From the cell containing the given text, extract its center point as (x, y) coordinate. 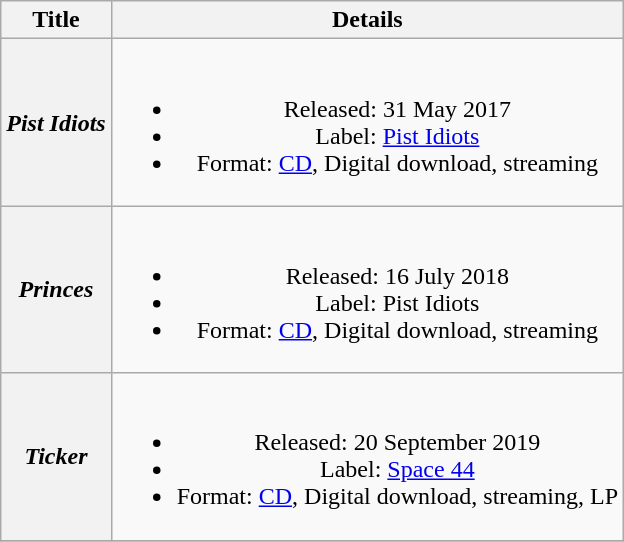
Details (367, 20)
Released: 16 July 2018Label: Pist IdiotsFormat: CD, Digital download, streaming (367, 290)
Released: 20 September 2019Label: Space 44Format: CD, Digital download, streaming, LP (367, 456)
Title (56, 20)
Released: 31 May 2017Label: Pist IdiotsFormat: CD, Digital download, streaming (367, 122)
Princes (56, 290)
Ticker (56, 456)
Pist Idiots (56, 122)
